Return [X, Y] of the center of cell containing provided text 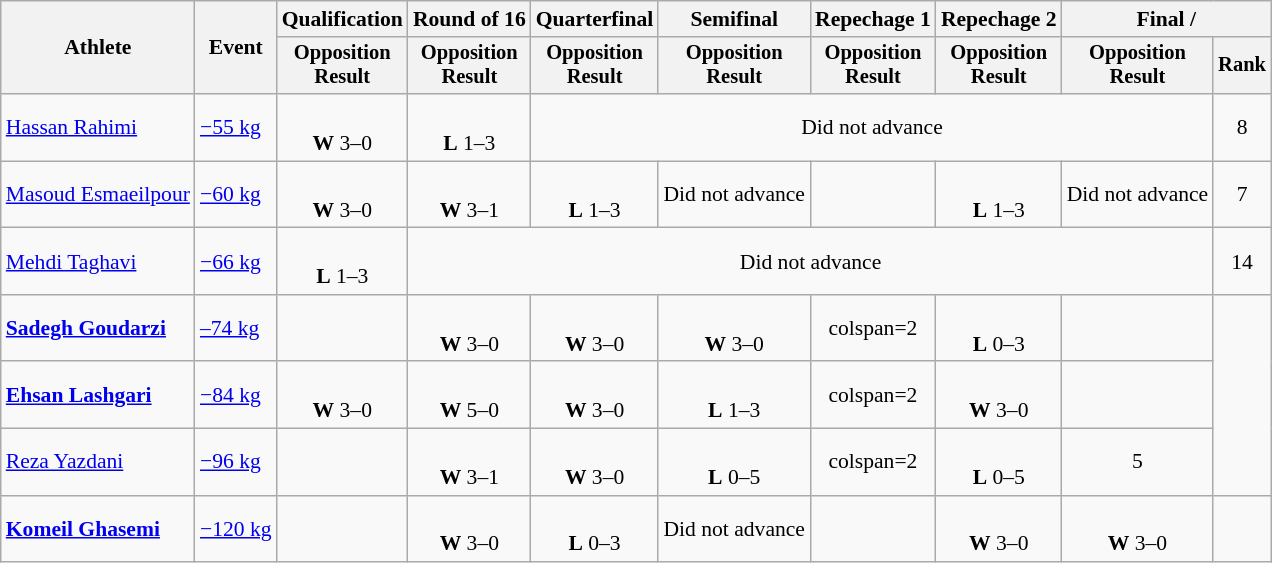
Final / [1166, 19]
5 [1138, 462]
Mehdi Taghavi [98, 262]
Reza Yazdani [98, 462]
7 [1242, 194]
Repechage 1 [873, 19]
Masoud Esmaeilpour [98, 194]
Ehsan Lashgari [98, 396]
Quarterfinal [595, 19]
Sadegh Goudarzi [98, 328]
W 5–0 [470, 396]
Athlete [98, 48]
−84 kg [236, 396]
–74 kg [236, 328]
Rank [1242, 66]
−96 kg [236, 462]
Komeil Ghasemi [98, 528]
Repechage 2 [999, 19]
−55 kg [236, 128]
−60 kg [236, 194]
8 [1242, 128]
Hassan Rahimi [98, 128]
Event [236, 48]
Round of 16 [470, 19]
Qualification [342, 19]
−120 kg [236, 528]
Semifinal [734, 19]
−66 kg [236, 262]
14 [1242, 262]
